Locate the cell with the specified text and output its (X, Y) center coordinate. 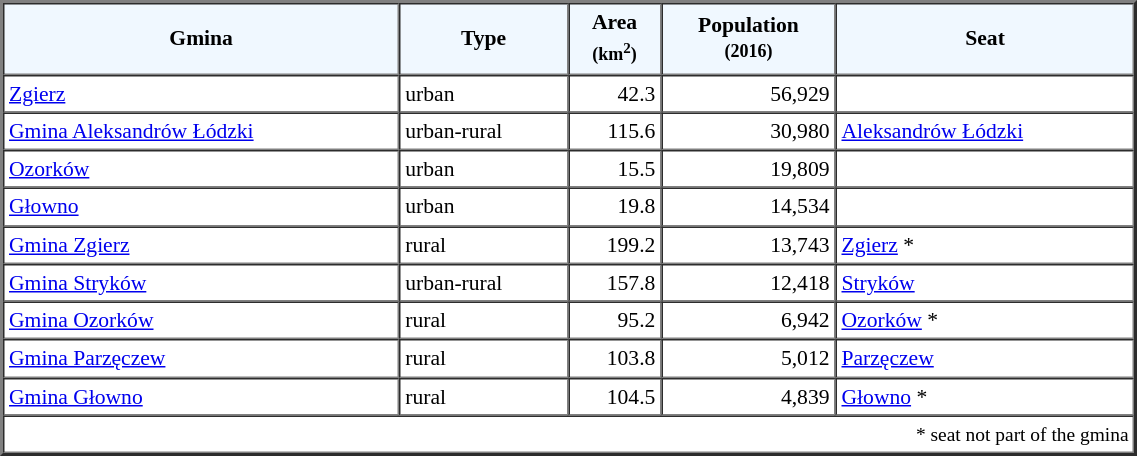
Parzęczew (986, 359)
104.5 (615, 396)
12,418 (748, 283)
Stryków (986, 283)
Gmina Parzęczew (201, 359)
14,534 (748, 207)
13,743 (748, 245)
19,809 (748, 169)
95.2 (615, 321)
Aleksandrów Łódzki (986, 131)
19.8 (615, 207)
Głowno (201, 207)
Area(km2) (615, 38)
56,929 (748, 93)
115.6 (615, 131)
Type (483, 38)
Ozorków * (986, 321)
Gmina Stryków (201, 283)
Gmina Głowno (201, 396)
Zgierz (201, 93)
Population(2016) (748, 38)
5,012 (748, 359)
Gmina Ozorków (201, 321)
157.8 (615, 283)
Seat (986, 38)
* seat not part of the gmina (569, 434)
103.8 (615, 359)
Zgierz * (986, 245)
Gmina Zgierz (201, 245)
199.2 (615, 245)
30,980 (748, 131)
Głowno * (986, 396)
Gmina Aleksandrów Łódzki (201, 131)
15.5 (615, 169)
Ozorków (201, 169)
6,942 (748, 321)
4,839 (748, 396)
42.3 (615, 93)
Gmina (201, 38)
